Pinpoint the cell where the given text exists, returning its [X, Y] midpoint coordinate. 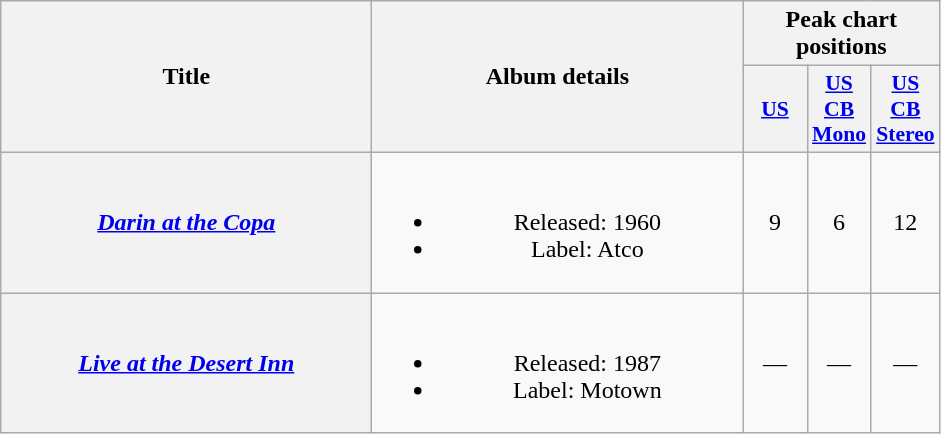
USCBStereo [905, 110]
6 [839, 222]
Album details [558, 77]
12 [905, 222]
Released: 1987Label: Motown [558, 362]
Live at the Desert Inn [186, 362]
Title [186, 77]
USCBMono [839, 110]
9 [775, 222]
Peak chart positions [842, 34]
US [775, 110]
Darin at the Copa [186, 222]
Released: 1960Label: Atco [558, 222]
